Pinpoint the cell where the given text exists, returning its (X, Y) midpoint coordinate. 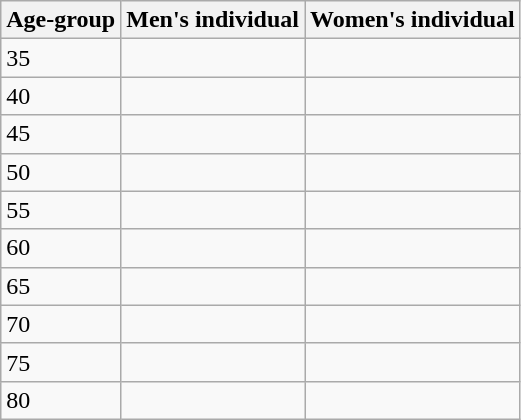
Women's individual (412, 20)
55 (61, 210)
45 (61, 134)
75 (61, 362)
80 (61, 400)
60 (61, 248)
Age-group (61, 20)
50 (61, 172)
40 (61, 96)
70 (61, 324)
35 (61, 58)
Men's individual (213, 20)
65 (61, 286)
